Determine the (X, Y) coordinate at the center of the cell enclosing the given text.  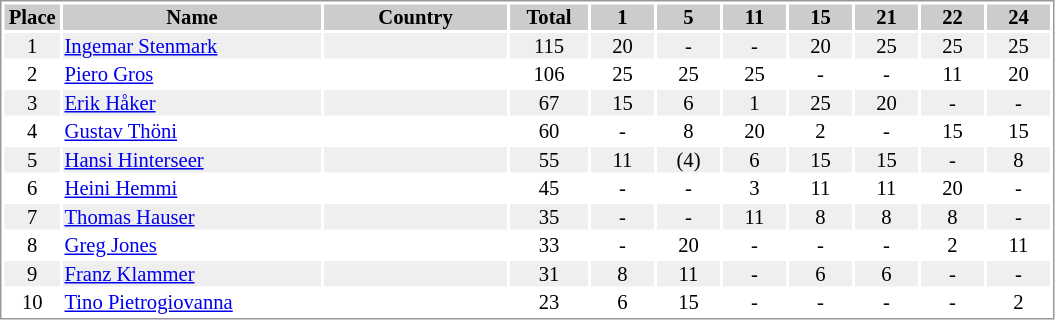
24 (1018, 17)
35 (549, 217)
33 (549, 245)
(4) (688, 160)
60 (549, 131)
Tino Pietrogiovanna (192, 303)
21 (886, 17)
Ingemar Stenmark (192, 46)
9 (32, 274)
Piero Gros (192, 75)
22 (952, 17)
Name (192, 17)
Erik Håker (192, 103)
31 (549, 274)
106 (549, 75)
4 (32, 131)
Country (416, 17)
Heini Hemmi (192, 189)
67 (549, 103)
Hansi Hinterseer (192, 160)
Thomas Hauser (192, 217)
Total (549, 17)
45 (549, 189)
7 (32, 217)
Greg Jones (192, 245)
Gustav Thöni (192, 131)
Place (32, 17)
Franz Klammer (192, 274)
10 (32, 303)
55 (549, 160)
115 (549, 46)
23 (549, 303)
